Return the (X, Y) coordinate for the center point of the cell that contains the specified text.  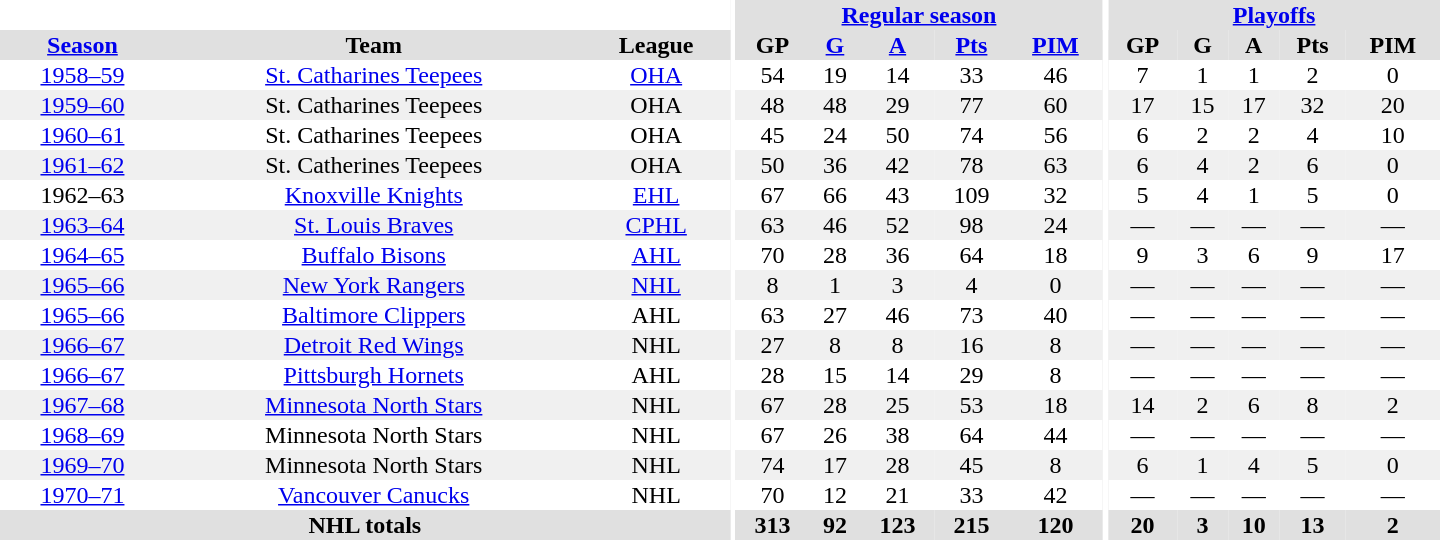
38 (898, 435)
New York Rangers (374, 285)
21 (898, 495)
98 (971, 225)
120 (1055, 525)
NHL totals (365, 525)
16 (971, 345)
13 (1312, 525)
Season (82, 45)
Buffalo Bisons (374, 255)
1967–68 (82, 405)
1961–62 (82, 165)
109 (971, 195)
40 (1055, 315)
Regular season (918, 15)
60 (1055, 105)
Team (374, 45)
CPHL (656, 225)
EHL (656, 195)
Detroit Red Wings (374, 345)
26 (834, 435)
92 (834, 525)
123 (898, 525)
1962–63 (82, 195)
1959–60 (82, 105)
313 (772, 525)
66 (834, 195)
1963–64 (82, 225)
1968–69 (82, 435)
Pittsburgh Hornets (374, 375)
73 (971, 315)
League (656, 45)
25 (898, 405)
Playoffs (1274, 15)
1969–70 (82, 465)
78 (971, 165)
7 (1142, 75)
54 (772, 75)
Baltimore Clippers (374, 315)
1964–65 (82, 255)
1958–59 (82, 75)
1970–71 (82, 495)
43 (898, 195)
Knoxville Knights (374, 195)
19 (834, 75)
77 (971, 105)
1960–61 (82, 135)
Vancouver Canucks (374, 495)
52 (898, 225)
215 (971, 525)
44 (1055, 435)
56 (1055, 135)
St. Louis Braves (374, 225)
St. Catherines Teepees (374, 165)
12 (834, 495)
53 (971, 405)
